Determine the (x, y) coordinate at the center of the cell enclosing the given text.  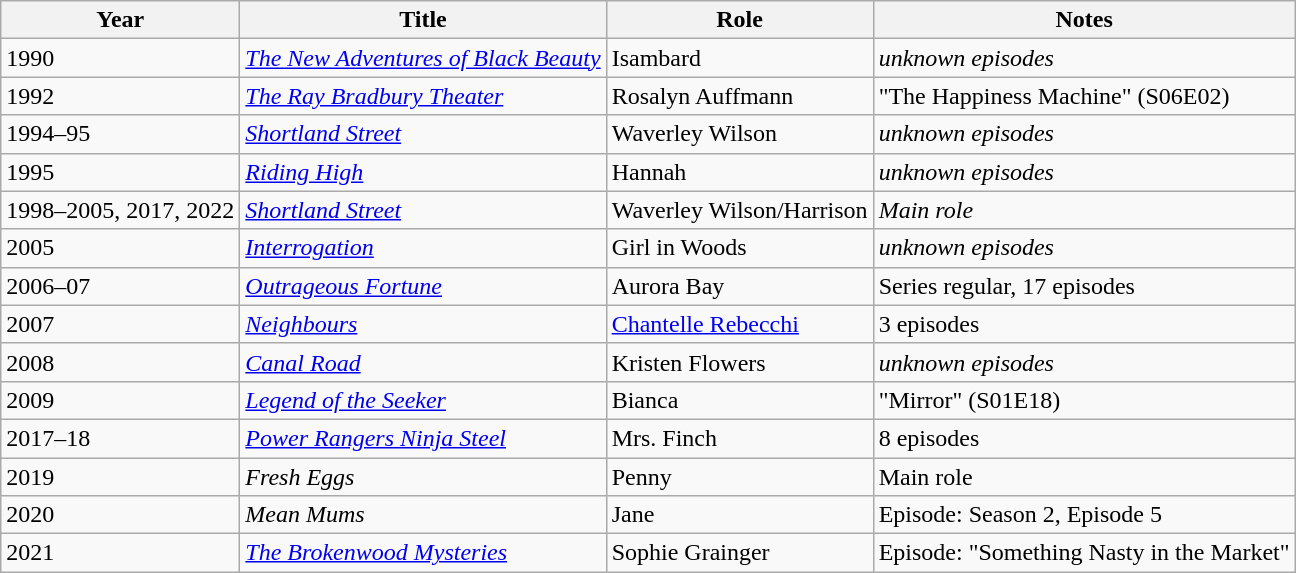
2020 (120, 515)
2017–18 (120, 438)
Penny (740, 477)
Title (423, 20)
1992 (120, 96)
The New Adventures of Black Beauty (423, 58)
Riding High (423, 172)
Neighbours (423, 324)
2019 (120, 477)
The Ray Bradbury Theater (423, 96)
Aurora Bay (740, 286)
Chantelle Rebecchi (740, 324)
Jane (740, 515)
Episode: Season 2, Episode 5 (1084, 515)
Series regular, 17 episodes (1084, 286)
Episode: "Something Nasty in the Market" (1084, 553)
2009 (120, 400)
Mean Mums (423, 515)
Legend of the Seeker (423, 400)
2005 (120, 248)
2008 (120, 362)
Canal Road (423, 362)
8 episodes (1084, 438)
3 episodes (1084, 324)
"Mirror" (S01E18) (1084, 400)
1998–2005, 2017, 2022 (120, 210)
Bianca (740, 400)
Fresh Eggs (423, 477)
Sophie Grainger (740, 553)
Waverley Wilson/Harrison (740, 210)
Mrs. Finch (740, 438)
Kristen Flowers (740, 362)
1994–95 (120, 134)
The Brokenwood Mysteries (423, 553)
Notes (1084, 20)
Year (120, 20)
Role (740, 20)
Power Rangers Ninja Steel (423, 438)
2006–07 (120, 286)
1990 (120, 58)
2007 (120, 324)
Outrageous Fortune (423, 286)
1995 (120, 172)
Waverley Wilson (740, 134)
"The Happiness Machine" (S06E02) (1084, 96)
Hannah (740, 172)
Rosalyn Auffmann (740, 96)
Girl in Woods (740, 248)
Interrogation (423, 248)
Isambard (740, 58)
2021 (120, 553)
